Scan for the cell matching the given text and deliver its [X, Y] coordinate at center. 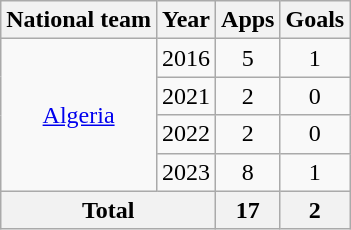
Algeria [79, 115]
17 [248, 210]
2021 [186, 96]
2016 [186, 58]
2023 [186, 172]
8 [248, 172]
2022 [186, 134]
Goals [315, 20]
National team [79, 20]
Year [186, 20]
Total [108, 210]
5 [248, 58]
Apps [248, 20]
